From the cell containing the given text, extract its center point as [x, y] coordinate. 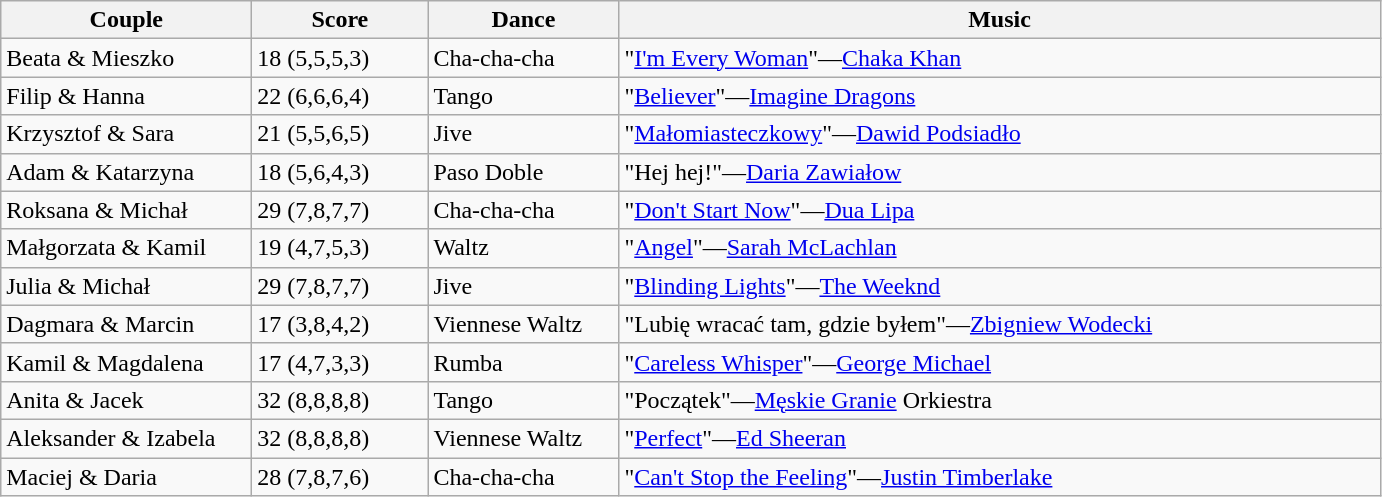
Music [1000, 20]
"Początek"—Męskie Granie Orkiestra [1000, 400]
"Careless Whisper"—George Michael [1000, 362]
"Can't Stop the Feeling"—Justin Timberlake [1000, 477]
28 (7,8,7,6) [340, 477]
Adam & Katarzyna [126, 172]
Couple [126, 20]
Paso Doble [524, 172]
"Believer"—Imagine Dragons [1000, 96]
Małgorzata & Kamil [126, 248]
17 (4,7,3,3) [340, 362]
"Lubię wracać tam, gdzie byłem"—Zbigniew Wodecki [1000, 324]
22 (6,6,6,4) [340, 96]
Aleksander & Izabela [126, 438]
"Perfect"—Ed Sheeran [1000, 438]
17 (3,8,4,2) [340, 324]
Waltz [524, 248]
Beata & Mieszko [126, 58]
"Hej hej!"—Daria Zawiałow [1000, 172]
Filip & Hanna [126, 96]
"Angel"—Sarah McLachlan [1000, 248]
21 (5,5,6,5) [340, 134]
Dance [524, 20]
"Don't Start Now"—Dua Lipa [1000, 210]
Dagmara & Marcin [126, 324]
"Blinding Lights"—The Weeknd [1000, 286]
Anita & Jacek [126, 400]
Rumba [524, 362]
"I'm Every Woman"—Chaka Khan [1000, 58]
"Małomiasteczkowy"—Dawid Podsiadło [1000, 134]
Krzysztof & Sara [126, 134]
18 (5,5,5,3) [340, 58]
Roksana & Michał [126, 210]
Julia & Michał [126, 286]
18 (5,6,4,3) [340, 172]
Maciej & Daria [126, 477]
Kamil & Magdalena [126, 362]
Score [340, 20]
19 (4,7,5,3) [340, 248]
